Return [X, Y] of the center of cell containing provided text 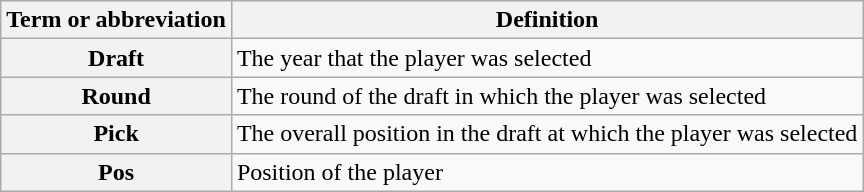
Term or abbreviation [116, 20]
Position of the player [547, 172]
Draft [116, 58]
The overall position in the draft at which the player was selected [547, 134]
Definition [547, 20]
Pos [116, 172]
Round [116, 96]
The year that the player was selected [547, 58]
The round of the draft in which the player was selected [547, 96]
Pick [116, 134]
